Detect which cell encompasses the target text, then output its (X, Y) center coordinate. 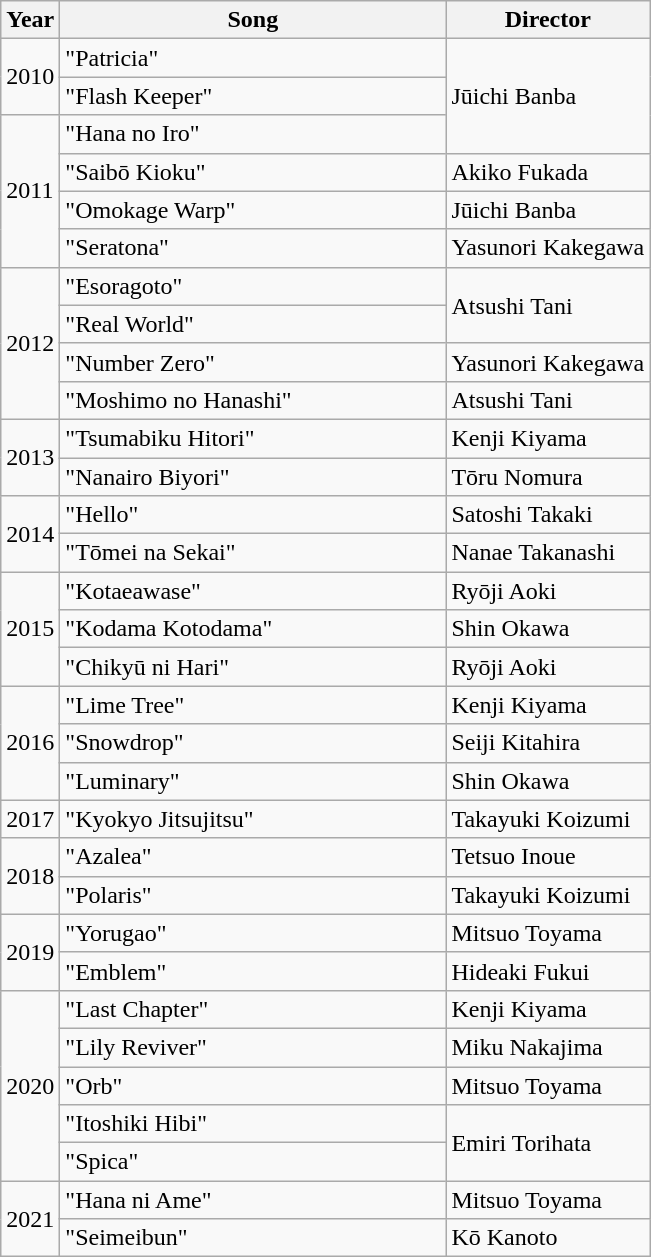
Akiko Fukada (548, 172)
"Hana ni Ame" (253, 1200)
"Kyokyo Jitsujitsu" (253, 819)
Year (30, 20)
"Yorugao" (253, 933)
Emiri Torihata (548, 1143)
"Chikyū ni Hari" (253, 667)
Seiji Kitahira (548, 743)
"Tsumabiku Hitori" (253, 438)
Song (253, 20)
"Seratona" (253, 248)
Satoshi Takaki (548, 515)
"Omokage Warp" (253, 210)
"Kotaeawase" (253, 591)
"Last Chapter" (253, 1009)
2018 (30, 876)
"Kodama Kotodama" (253, 629)
2011 (30, 191)
Tetsuo Inoue (548, 857)
"Hello" (253, 515)
"Seimeibun" (253, 1238)
"Flash Keeper" (253, 96)
"Real World" (253, 324)
Hideaki Fukui (548, 971)
2020 (30, 1085)
2015 (30, 629)
"Itoshiki Hibi" (253, 1124)
2013 (30, 457)
"Snowdrop" (253, 743)
Miku Nakajima (548, 1047)
2019 (30, 952)
"Orb" (253, 1085)
"Lime Tree" (253, 705)
"Hana no Iro" (253, 134)
"Spica" (253, 1162)
"Emblem" (253, 971)
2010 (30, 77)
Kō Kanoto (548, 1238)
Tōru Nomura (548, 477)
Nanae Takanashi (548, 553)
"Luminary" (253, 781)
"Number Zero" (253, 362)
"Saibō Kioku" (253, 172)
"Tōmei na Sekai" (253, 553)
Director (548, 20)
"Polaris" (253, 895)
"Patricia" (253, 58)
"Moshimo no Hanashi" (253, 400)
2012 (30, 343)
"Azalea" (253, 857)
2016 (30, 743)
2017 (30, 819)
2021 (30, 1219)
2014 (30, 534)
"Lily Reviver" (253, 1047)
"Nanairo Biyori" (253, 477)
"Esoragoto" (253, 286)
